Determine the [x, y] coordinate at the center of the cell enclosing the given text.  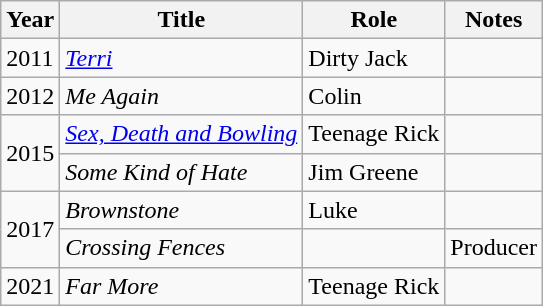
Far More [182, 286]
Role [374, 20]
2017 [30, 229]
Crossing Fences [182, 248]
Me Again [182, 96]
Luke [374, 210]
2015 [30, 153]
2011 [30, 58]
2012 [30, 96]
2021 [30, 286]
Notes [494, 20]
Producer [494, 248]
Year [30, 20]
Sex, Death and Bowling [182, 134]
Dirty Jack [374, 58]
Some Kind of Hate [182, 172]
Brownstone [182, 210]
Title [182, 20]
Jim Greene [374, 172]
Colin [374, 96]
Terri [182, 58]
